Find where the given text appears and provide that cell's center as [X, Y] coordinate. 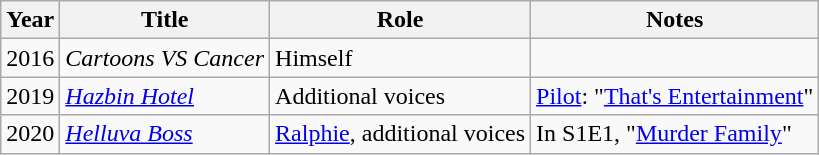
2019 [30, 96]
Additional voices [400, 96]
Notes [675, 20]
Role [400, 20]
Helluva Boss [165, 134]
2016 [30, 58]
Title [165, 20]
Year [30, 20]
2020 [30, 134]
Himself [400, 58]
Pilot: "That's Entertainment" [675, 96]
Cartoons VS Cancer [165, 58]
Hazbin Hotel [165, 96]
In S1E1, "Murder Family" [675, 134]
Ralphie, additional voices [400, 134]
